Scan for the cell matching the given text and deliver its [X, Y] coordinate at center. 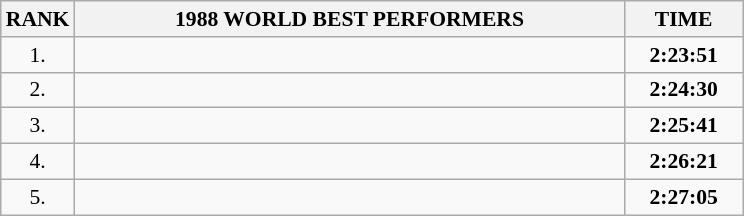
2:23:51 [684, 55]
RANK [38, 19]
4. [38, 162]
2:24:30 [684, 90]
2. [38, 90]
2:25:41 [684, 126]
TIME [684, 19]
5. [38, 197]
1. [38, 55]
2:27:05 [684, 197]
3. [38, 126]
2:26:21 [684, 162]
1988 WORLD BEST PERFORMERS [349, 19]
